From the cell containing the given text, extract its center point as (x, y) coordinate. 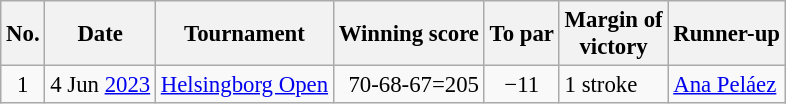
70-68-67=205 (408, 85)
1 (23, 85)
Margin ofvictory (614, 34)
Ana Peláez (726, 85)
1 stroke (614, 85)
Date (100, 34)
−11 (522, 85)
4 Jun 2023 (100, 85)
Helsingborg Open (244, 85)
Winning score (408, 34)
Tournament (244, 34)
To par (522, 34)
Runner-up (726, 34)
No. (23, 34)
